Identify which cell holds the provided text, then report its [X, Y] central coordinate. 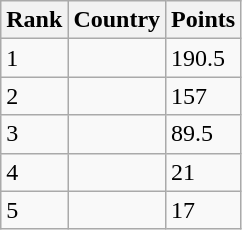
Rank [34, 20]
5 [34, 210]
Points [204, 20]
4 [34, 172]
17 [204, 210]
2 [34, 96]
190.5 [204, 58]
21 [204, 172]
3 [34, 134]
157 [204, 96]
89.5 [204, 134]
Country [117, 20]
1 [34, 58]
